Detect which cell encompasses the target text, then output its (x, y) center coordinate. 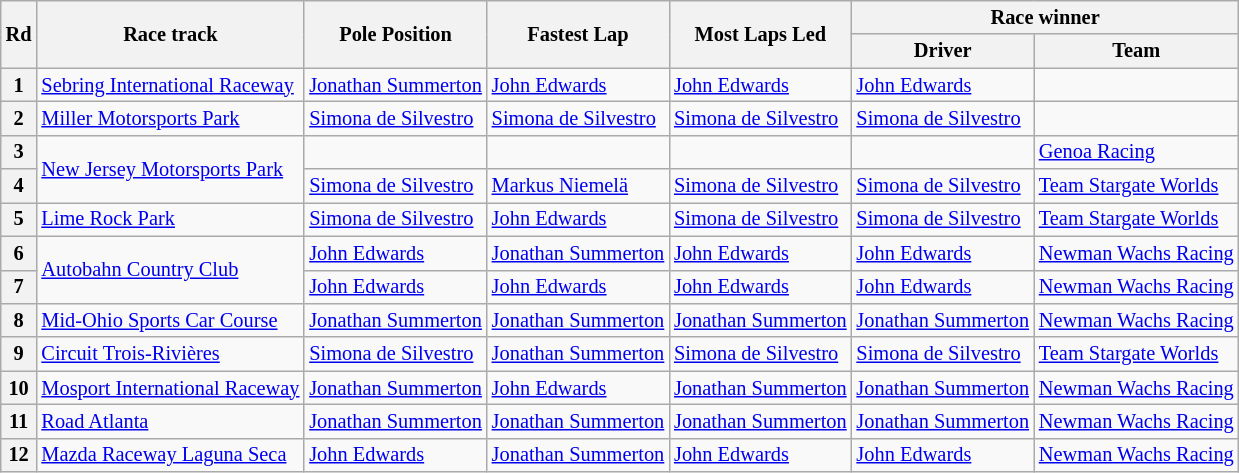
Fastest Lap (578, 34)
Mid-Ohio Sports Car Course (170, 320)
5 (19, 219)
7 (19, 287)
4 (19, 186)
Race winner (1046, 17)
Markus Niemelä (578, 186)
Genoa Racing (1136, 152)
2 (19, 118)
12 (19, 455)
11 (19, 421)
6 (19, 253)
1 (19, 85)
Autobahn Country Club (170, 270)
Driver (943, 51)
Pole Position (395, 34)
Road Atlanta (170, 421)
Sebring International Raceway (170, 85)
Mazda Raceway Laguna Seca (170, 455)
New Jersey Motorsports Park (170, 168)
10 (19, 388)
Miller Motorsports Park (170, 118)
Circuit Trois-Rivières (170, 354)
Most Laps Led (760, 34)
Race track (170, 34)
Lime Rock Park (170, 219)
Mosport International Raceway (170, 388)
Rd (19, 34)
Team (1136, 51)
9 (19, 354)
3 (19, 152)
8 (19, 320)
